Search for the cell housing the specified text and yield its [X, Y] center coordinate. 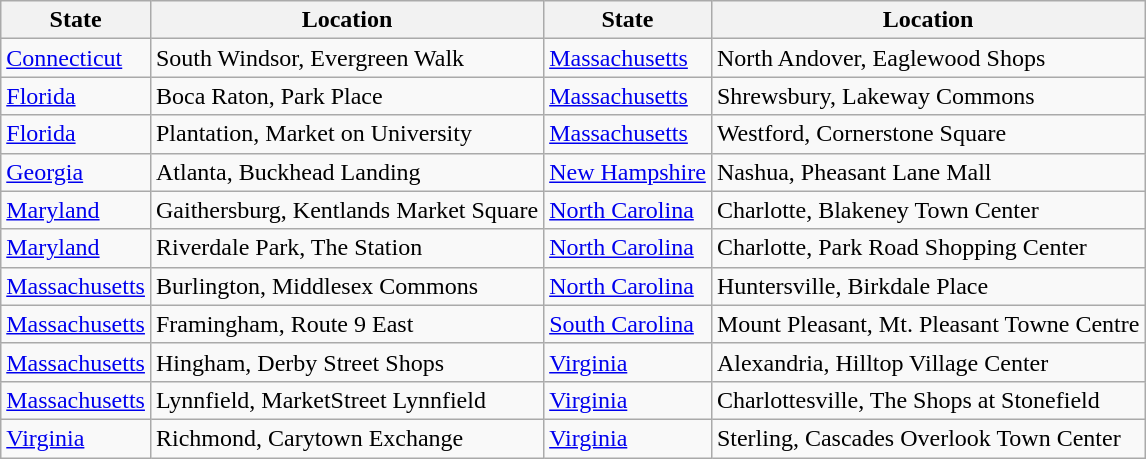
Charlotte, Park Road Shopping Center [928, 248]
Connecticut [76, 58]
Alexandria, Hilltop Village Center [928, 362]
Burlington, Middlesex Commons [346, 286]
Riverdale Park, The Station [346, 248]
Boca Raton, Park Place [346, 96]
Sterling, Cascades Overlook Town Center [928, 438]
South Windsor, Evergreen Walk [346, 58]
Lynnfield, MarketStreet Lynnfield [346, 400]
Framingham, Route 9 East [346, 324]
North Andover, Eaglewood Shops [928, 58]
Plantation, Market on University [346, 134]
Hingham, Derby Street Shops [346, 362]
Atlanta, Buckhead Landing [346, 172]
Charlotte, Blakeney Town Center [928, 210]
South Carolina [628, 324]
Richmond, Carytown Exchange [346, 438]
Georgia [76, 172]
Charlottesville, The Shops at Stonefield [928, 400]
Nashua, Pheasant Lane Mall [928, 172]
Huntersville, Birkdale Place [928, 286]
Shrewsbury, Lakeway Commons [928, 96]
New Hampshire [628, 172]
Gaithersburg, Kentlands Market Square [346, 210]
Westford, Cornerstone Square [928, 134]
Mount Pleasant, Mt. Pleasant Towne Centre [928, 324]
